Search for the cell housing the specified text and yield its [x, y] center coordinate. 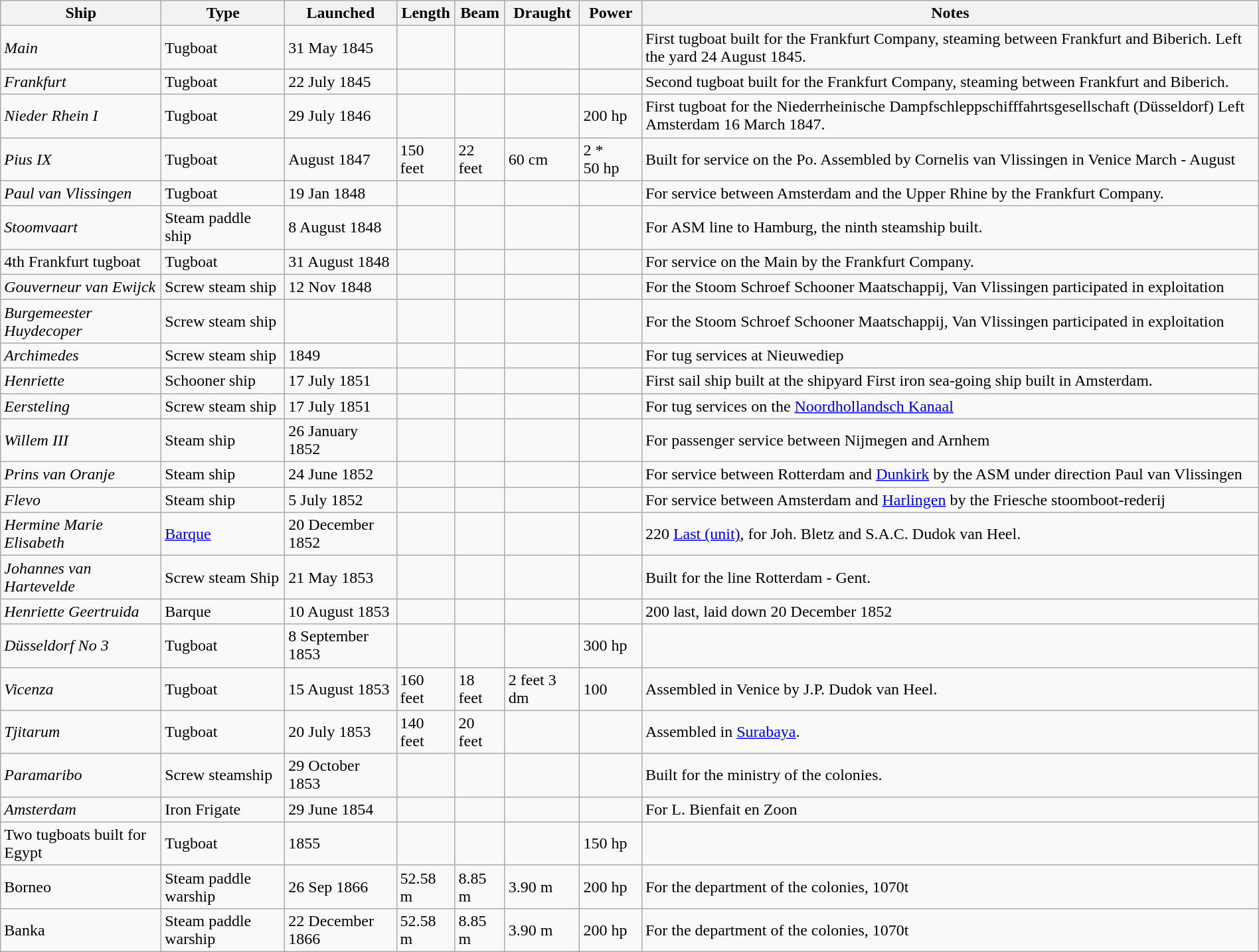
Beam [479, 13]
Stoomvaart [81, 227]
15 August 1853 [341, 689]
Built for the ministry of the colonies. [950, 775]
Two tugboats built for Egypt [81, 843]
Henriette Geertruida [81, 611]
Banka [81, 929]
Borneo [81, 887]
10 August 1853 [341, 611]
8 September 1853 [341, 645]
Eersteling [81, 406]
First tugboat for the Niederrheinische Dampfschleppschifffahrtsgesellschaft (Düsseldorf) Left Amsterdam 16 March 1847. [950, 116]
21 May 1853 [341, 578]
2 * 50 hp [611, 159]
Amsterdam [81, 809]
150 hp [611, 843]
5 July 1852 [341, 500]
For service on the Main by the Frankfurt Company. [950, 262]
Paul van Vlissingen [81, 193]
Flevo [81, 500]
Schooner ship [223, 380]
Iron Frigate [223, 809]
160 feet [426, 689]
Built for the line Rotterdam - Gent. [950, 578]
For L. Bienfait en Zoon [950, 809]
24 June 1852 [341, 475]
22 feet [479, 159]
For service between Amsterdam and the Upper Rhine by the Frankfurt Company. [950, 193]
Frankfurt [81, 82]
22 July 1845 [341, 82]
29 October 1853 [341, 775]
220 Last (unit), for Joh. Bletz and S.A.C. Dudok van Heel. [950, 534]
Launched [341, 13]
150 feet [426, 159]
Gouverneur van Ewijck [81, 287]
Type [223, 13]
Assembled in Venice by J.P. Dudok van Heel. [950, 689]
Screw steamship [223, 775]
For tug services on the Noordhollandsch Kanaal [950, 406]
For service between Rotterdam and Dunkirk by the ASM under direction Paul van Vlissingen [950, 475]
200 last, laid down 20 December 1852 [950, 611]
For service between Amsterdam and Harlingen by the Friesche stoomboot-rederij [950, 500]
29 July 1846 [341, 116]
12 Nov 1848 [341, 287]
Built for service on the Po. Assembled by Cornelis van Vlissingen in Venice March - August [950, 159]
31 August 1848 [341, 262]
For tug services at Nieuwediep [950, 355]
20 feet [479, 732]
Burgemeester Huydecoper [81, 321]
First tugboat built for the Frankfurt Company, steaming between Frankfurt and Biberich. Left the yard 24 August 1845. [950, 48]
Power [611, 13]
Hermine Marie Elisabeth [81, 534]
Johannes van Hartevelde [81, 578]
Length [426, 13]
26 Sep 1866 [341, 887]
Screw steam Ship [223, 578]
1855 [341, 843]
4th Frankfurt tugboat [81, 262]
Main [81, 48]
300 hp [611, 645]
Steam paddle ship [223, 227]
18 feet [479, 689]
31 May 1845 [341, 48]
Pius IX [81, 159]
Düsseldorf No 3 [81, 645]
Archimedes [81, 355]
140 feet [426, 732]
1849 [341, 355]
Tjitarum [81, 732]
Ship [81, 13]
Second tugboat built for the Frankfurt Company, steaming between Frankfurt and Biberich. [950, 82]
22 December 1866 [341, 929]
Assembled in Surabaya. [950, 732]
26 January 1852 [341, 441]
Willem III [81, 441]
For passenger service between Nijmegen and Arnhem [950, 441]
60 cm [542, 159]
2 feet 3 dm [542, 689]
Draught [542, 13]
August 1847 [341, 159]
Notes [950, 13]
19 Jan 1848 [341, 193]
29 June 1854 [341, 809]
First sail ship built at the shipyard First iron sea-going ship built in Amsterdam. [950, 380]
For ASM line to Hamburg, the ninth steamship built. [950, 227]
8 August 1848 [341, 227]
100 [611, 689]
Prins van Oranje [81, 475]
20 July 1853 [341, 732]
Nieder Rhein I [81, 116]
Vicenza [81, 689]
20 December 1852 [341, 534]
Paramaribo [81, 775]
Henriette [81, 380]
